Scan for the cell matching the given text and deliver its (X, Y) coordinate at center. 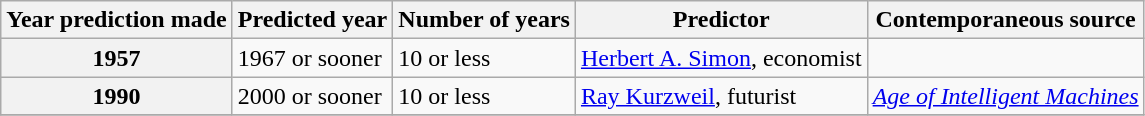
1990 (116, 96)
1957 (116, 58)
1967 or sooner (312, 58)
Herbert A. Simon, economist (721, 58)
Predicted year (312, 20)
Number of years (484, 20)
2000 or sooner (312, 96)
Contemporaneous source (1006, 20)
Age of Intelligent Machines (1006, 96)
Year prediction made (116, 20)
Ray Kurzweil, futurist (721, 96)
Predictor (721, 20)
